Scan for the cell matching the given text and deliver its [X, Y] coordinate at center. 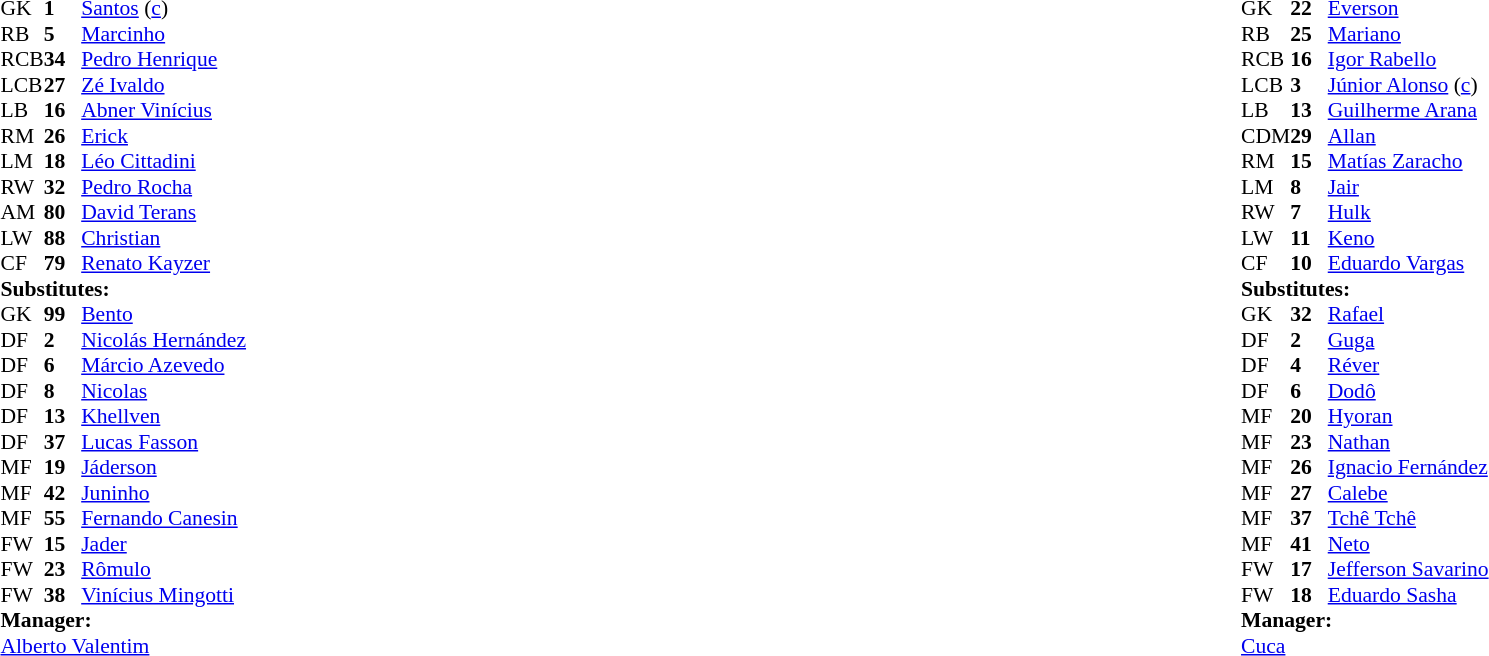
Guga [1408, 340]
Neto [1408, 544]
4 [1309, 365]
Dodô [1408, 391]
42 [63, 493]
Eduardo Vargas [1408, 263]
38 [63, 595]
17 [1309, 569]
David Terans [164, 213]
Rafael [1408, 315]
Lucas Fasson [164, 442]
Pedro Rocha [164, 187]
Christian [164, 238]
3 [1309, 85]
34 [63, 59]
Nicolas [164, 391]
CDM [1266, 136]
Hyoran [1408, 417]
11 [1309, 238]
Keno [1408, 238]
29 [1309, 136]
Renato Kayzer [164, 263]
Nicolás Hernández [164, 340]
Réver [1408, 365]
Pedro Henrique [164, 59]
Khellven [164, 417]
20 [1309, 417]
Rômulo [164, 569]
Abner Vinícius [164, 111]
Allan [1408, 136]
Hulk [1408, 213]
Jefferson Savarino [1408, 569]
Guilherme Arana [1408, 111]
88 [63, 238]
25 [1309, 34]
Mariano [1408, 34]
Marcinho [164, 34]
Jáderson [164, 467]
Matías Zaracho [1408, 161]
Léo Cittadini [164, 161]
Calebe [1408, 493]
Tchê Tchê [1408, 519]
Fernando Canesin [164, 519]
Júnior Alonso (c) [1408, 85]
5 [63, 34]
AM [22, 213]
Bento [164, 315]
Juninho [164, 493]
99 [63, 315]
Jair [1408, 187]
79 [63, 263]
Ignacio Fernández [1408, 467]
Eduardo Sasha [1408, 595]
Vinícius Mingotti [164, 595]
55 [63, 519]
80 [63, 213]
19 [63, 467]
7 [1309, 213]
Igor Rabello [1408, 59]
Nathan [1408, 442]
Márcio Azevedo [164, 365]
41 [1309, 544]
Jader [164, 544]
Zé Ivaldo [164, 85]
Erick [164, 136]
10 [1309, 263]
